For the text-containing cell, return its midpoint in (X, Y) coordinate format. 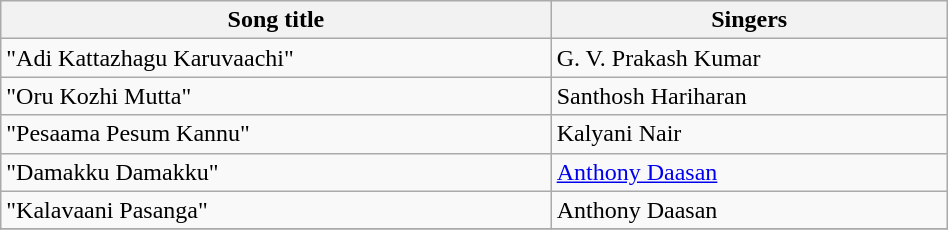
"Damakku Damakku" (276, 172)
"Kalavaani Pasanga" (276, 210)
Santhosh Hariharan (749, 96)
Song title (276, 20)
Singers (749, 20)
G. V. Prakash Kumar (749, 58)
"Pesaama Pesum Kannu" (276, 134)
"Oru Kozhi Mutta" (276, 96)
"Adi Kattazhagu Karuvaachi" (276, 58)
Kalyani Nair (749, 134)
